Provide the (x, y) coordinate of the cell's center where the given text is located.  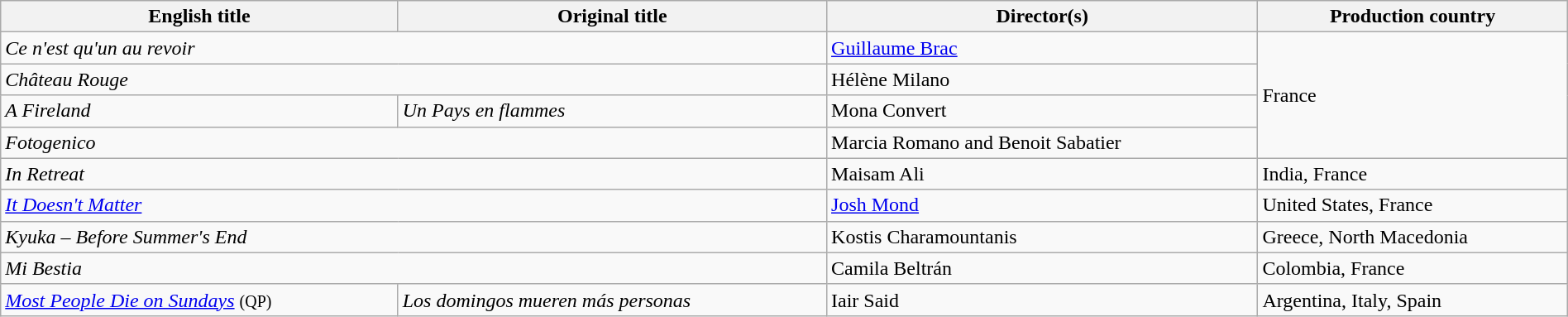
Mona Convert (1042, 111)
Argentina, Italy, Spain (1413, 300)
Château Rouge (414, 79)
Greece, North Macedonia (1413, 237)
France (1413, 95)
Kyuka – Before Summer's End (414, 237)
Hélène Milano (1042, 79)
Production country (1413, 17)
In Retreat (414, 174)
Marcia Romano and Benoit Sabatier (1042, 142)
Director(s) (1042, 17)
It Doesn't Matter (414, 205)
Ce n'est qu'un au revoir (414, 48)
Most People Die on Sundays (QP) (199, 300)
Guillaume Brac (1042, 48)
United States, France (1413, 205)
India, France (1413, 174)
Mi Bestia (414, 268)
Colombia, France (1413, 268)
Josh Mond (1042, 205)
English title (199, 17)
Kostis Charamountanis (1042, 237)
Un Pays en flammes (612, 111)
Iair Said (1042, 300)
Los domingos mueren más personas (612, 300)
Camila Beltrán (1042, 268)
Maisam Ali (1042, 174)
Fotogenico (414, 142)
Original title (612, 17)
A Fireland (199, 111)
